From the cell containing the given text, extract its center point as (X, Y) coordinate. 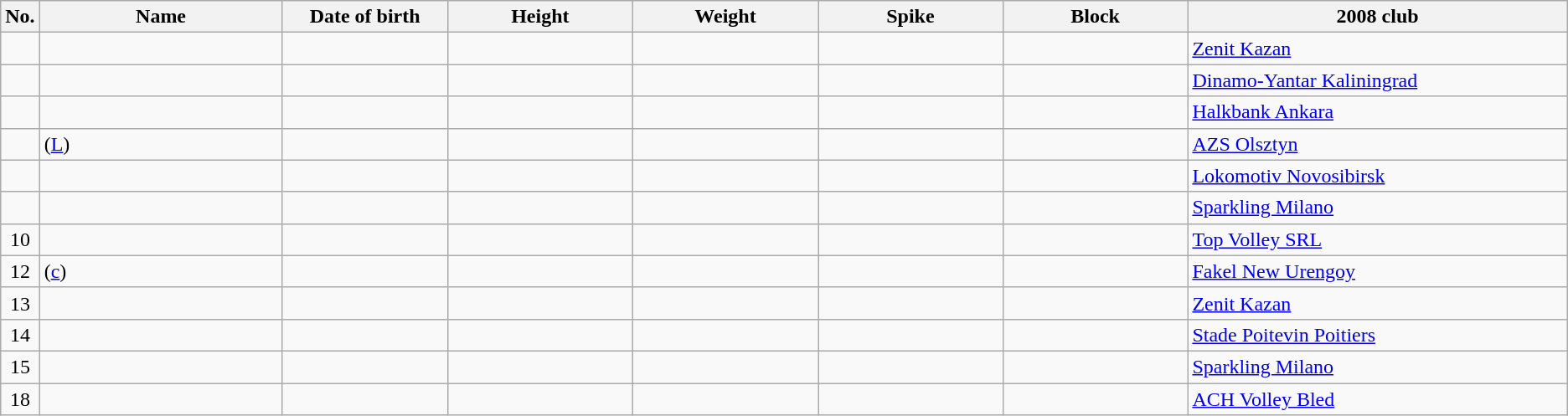
AZS Olsztyn (1377, 144)
Lokomotiv Novosibirsk (1377, 176)
Name (161, 17)
Spike (911, 17)
No. (20, 17)
Halkbank Ankara (1377, 112)
13 (20, 303)
15 (20, 367)
18 (20, 399)
Dinamo-Yantar Kaliningrad (1377, 80)
Height (539, 17)
12 (20, 271)
Block (1096, 17)
(L) (161, 144)
2008 club (1377, 17)
10 (20, 239)
Fakel New Urengoy (1377, 271)
Top Volley SRL (1377, 239)
(c) (161, 271)
ACH Volley Bled (1377, 399)
Date of birth (365, 17)
Stade Poitevin Poitiers (1377, 335)
14 (20, 335)
Weight (725, 17)
